Return [x, y] of the center of cell containing provided text 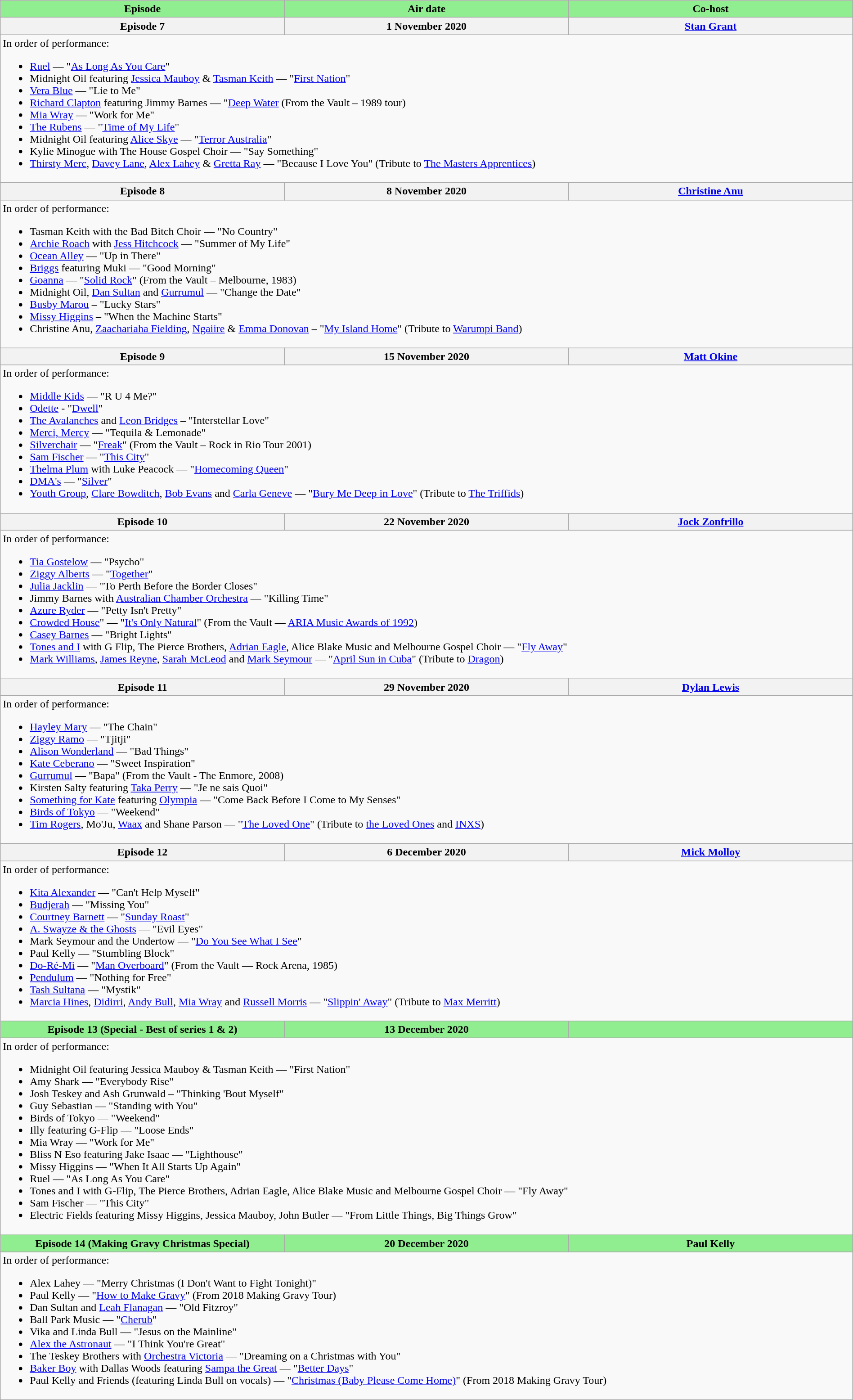
Episode 9 [143, 356]
8 November 2020 [426, 191]
6 December 2020 [426, 852]
Christine Anu [711, 191]
13 December 2020 [426, 1030]
29 November 2020 [426, 687]
Episode 13 (Special - Best of series 1 & 2) [143, 1030]
Stan Grant [711, 26]
Episode 14 (Making Gravy Christmas Special) [143, 1243]
Episode [143, 9]
Episode 7 [143, 26]
1 November 2020 [426, 26]
Mick Molloy [711, 852]
Episode 10 [143, 522]
20 December 2020 [426, 1243]
15 November 2020 [426, 356]
Matt Okine [711, 356]
Jock Zonfrillo [711, 522]
Air date [426, 9]
Co-host [711, 9]
Episode 8 [143, 191]
22 November 2020 [426, 522]
Episode 11 [143, 687]
Episode 12 [143, 852]
Dylan Lewis [711, 687]
Paul Kelly [711, 1243]
